Capture the cell that displays the provided text and extract its (x, y) central coordinate. 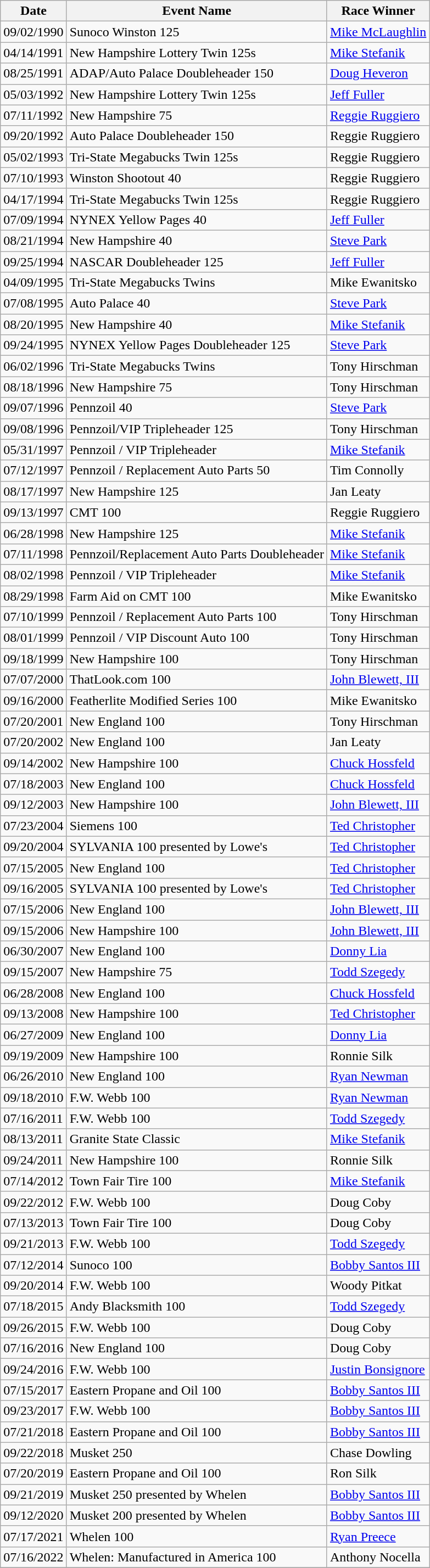
08/20/1995 (33, 324)
05/02/1993 (33, 157)
Whelen 100 (197, 1536)
Woody Pitkat (378, 1286)
09/07/1996 (33, 408)
07/16/2011 (33, 1118)
07/13/2013 (33, 1223)
09/02/1990 (33, 32)
07/12/1997 (33, 471)
09/18/2010 (33, 1097)
Ron Silk (378, 1474)
Musket 250 presented by Whelen (197, 1494)
07/18/2015 (33, 1307)
06/30/2007 (33, 951)
09/23/2017 (33, 1411)
09/13/1997 (33, 512)
Tim Connolly (378, 471)
09/08/1996 (33, 429)
Chase Dowling (378, 1453)
07/14/2012 (33, 1181)
Sunoco 100 (197, 1264)
09/22/2018 (33, 1453)
09/24/1995 (33, 345)
Pennzoil/Replacement Auto Parts Doubleheader (197, 554)
Doug Heveron (378, 74)
04/09/1995 (33, 283)
07/18/2003 (33, 784)
09/12/2003 (33, 805)
05/31/1997 (33, 450)
09/12/2020 (33, 1515)
Event Name (197, 11)
Winston Shootout 40 (197, 178)
Pennzoil / Replacement Auto Parts 50 (197, 471)
08/17/1997 (33, 491)
Pennzoil/VIP Tripleheader 125 (197, 429)
09/22/2012 (33, 1202)
ThatLook.com 100 (197, 680)
08/18/1996 (33, 387)
09/21/2013 (33, 1244)
07/07/2000 (33, 680)
08/25/1991 (33, 74)
09/20/1992 (33, 136)
06/02/1996 (33, 366)
09/16/2005 (33, 888)
07/08/1995 (33, 304)
09/24/2016 (33, 1369)
09/21/2019 (33, 1494)
Auto Palace 40 (197, 304)
09/26/2015 (33, 1328)
06/26/2010 (33, 1077)
09/14/2002 (33, 763)
Ryan Preece (378, 1536)
08/21/1994 (33, 240)
04/14/1991 (33, 53)
07/17/2021 (33, 1536)
Andy Blacksmith 100 (197, 1307)
Sunoco Winston 125 (197, 32)
09/18/1999 (33, 659)
09/25/1994 (33, 262)
Pennzoil / Replacement Auto Parts 100 (197, 617)
07/20/2002 (33, 742)
09/15/2006 (33, 931)
NASCAR Doubleheader 125 (197, 262)
Auto Palace Doubleheader 150 (197, 136)
07/10/1999 (33, 617)
07/16/2022 (33, 1557)
Farm Aid on CMT 100 (197, 596)
06/27/2009 (33, 1035)
09/20/2004 (33, 847)
Race Winner (378, 11)
Featherlite Modified Series 100 (197, 701)
09/13/2008 (33, 1014)
09/24/2011 (33, 1160)
07/15/2005 (33, 867)
07/11/1992 (33, 115)
07/11/1998 (33, 554)
07/20/2001 (33, 721)
08/01/1999 (33, 638)
09/15/2007 (33, 972)
Siemens 100 (197, 826)
06/28/2008 (33, 993)
Musket 200 presented by Whelen (197, 1515)
NYNEX Yellow Pages 40 (197, 220)
NYNEX Yellow Pages Doubleheader 125 (197, 345)
07/16/2016 (33, 1348)
06/28/1998 (33, 533)
Musket 250 (197, 1453)
Justin Bonsignore (378, 1369)
08/13/2011 (33, 1139)
Anthony Nocella (378, 1557)
CMT 100 (197, 512)
07/20/2019 (33, 1474)
07/09/1994 (33, 220)
Whelen: Manufactured in America 100 (197, 1557)
08/02/1998 (33, 575)
04/17/1994 (33, 199)
07/15/2006 (33, 909)
Pennzoil 40 (197, 408)
08/29/1998 (33, 596)
05/03/1992 (33, 94)
07/12/2014 (33, 1264)
09/20/2014 (33, 1286)
07/23/2004 (33, 826)
Pennzoil / VIP Discount Auto 100 (197, 638)
07/10/1993 (33, 178)
Granite State Classic (197, 1139)
Mike McLaughlin (378, 32)
Date (33, 11)
07/21/2018 (33, 1432)
ADAP/Auto Palace Doubleheader 150 (197, 74)
09/19/2009 (33, 1056)
09/16/2000 (33, 701)
07/15/2017 (33, 1390)
